Detect which cell encompasses the target text, then output its (X, Y) center coordinate. 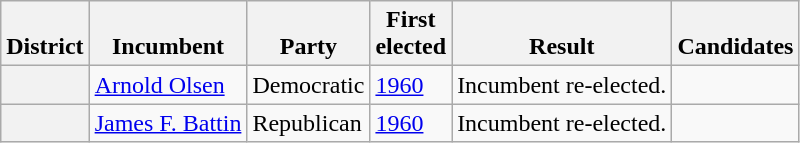
Candidates (736, 34)
Party (308, 34)
James F. Battin (168, 123)
Firstelected (411, 34)
Republican (308, 123)
Result (562, 34)
Incumbent (168, 34)
District (45, 34)
Arnold Olsen (168, 85)
Democratic (308, 85)
